For the text-containing cell, return its midpoint in [x, y] coordinate format. 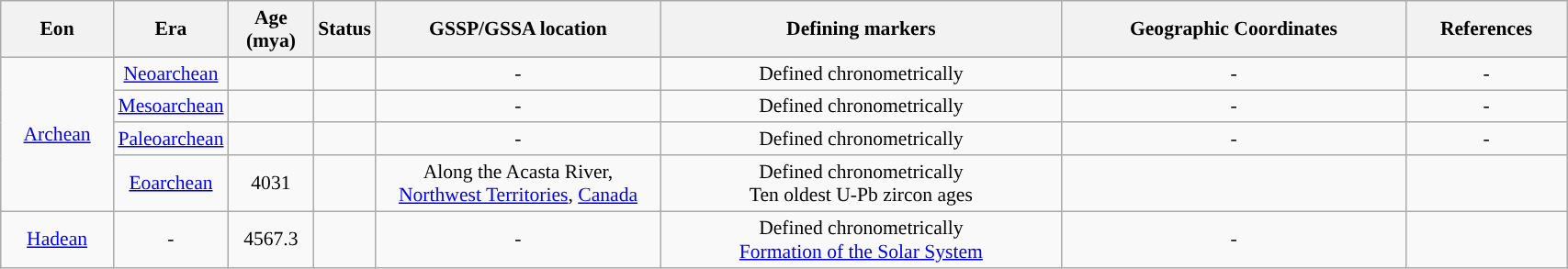
Archean [57, 134]
Neoarchean [171, 73]
Geographic Coordinates [1235, 29]
Status [344, 29]
Hadean [57, 239]
4031 [272, 184]
Era [171, 29]
Eoarchean [171, 184]
Mesoarchean [171, 106]
4567.3 [272, 239]
Eon [57, 29]
Age (mya) [272, 29]
Paleoarchean [171, 140]
Defining markers [862, 29]
References [1486, 29]
Defined chronometricallyTen oldest U-Pb zircon ages [862, 184]
GSSP/GSSA location [518, 29]
Along the Acasta River, Northwest Territories, Canada [518, 184]
Defined chronometricallyFormation of the Solar System [862, 239]
